Locate the cell with the specified text and output its [X, Y] center coordinate. 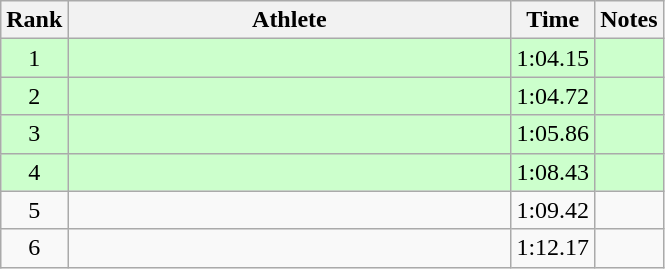
1:05.86 [553, 134]
6 [34, 248]
1:08.43 [553, 172]
1:04.15 [553, 58]
1:04.72 [553, 96]
5 [34, 210]
3 [34, 134]
Athlete [290, 20]
2 [34, 96]
Rank [34, 20]
1:12.17 [553, 248]
1:09.42 [553, 210]
1 [34, 58]
Notes [629, 20]
Time [553, 20]
4 [34, 172]
